Identify which cell holds the provided text, then report its (X, Y) central coordinate. 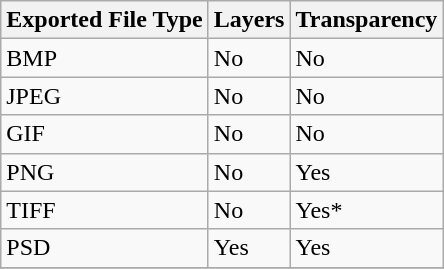
Layers (249, 20)
PSD (105, 248)
PNG (105, 172)
JPEG (105, 96)
Transparency (366, 20)
Exported File Type (105, 20)
TIFF (105, 210)
Yes* (366, 210)
GIF (105, 134)
BMP (105, 58)
